Find where the given text appears and provide that cell's center as (X, Y) coordinate. 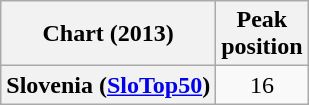
16 (262, 85)
Peakposition (262, 34)
Chart (2013) (108, 34)
Slovenia (SloTop50) (108, 85)
